For the text-containing cell, return its midpoint in (X, Y) coordinate format. 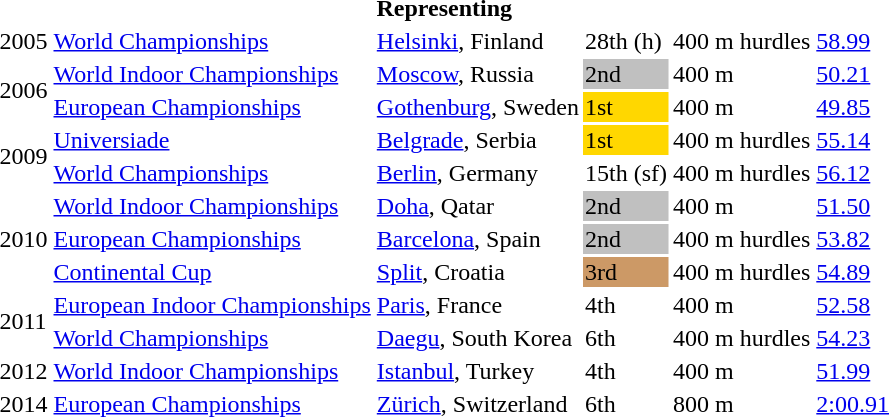
Paris, France (478, 305)
Gothenburg, Sweden (478, 107)
Berlin, Germany (478, 173)
Moscow, Russia (478, 74)
Belgrade, Serbia (478, 140)
Daegu, South Korea (478, 338)
Split, Croatia (478, 272)
European Indoor Championships (212, 305)
Barcelona, Spain (478, 239)
3rd (626, 272)
Continental Cup (212, 272)
6th (626, 338)
28th (h) (626, 41)
Helsinki, Finland (478, 41)
Universiade (212, 140)
Istanbul, Turkey (478, 371)
15th (sf) (626, 173)
Doha, Qatar (478, 206)
